From the cell containing the given text, extract its center point as [X, Y] coordinate. 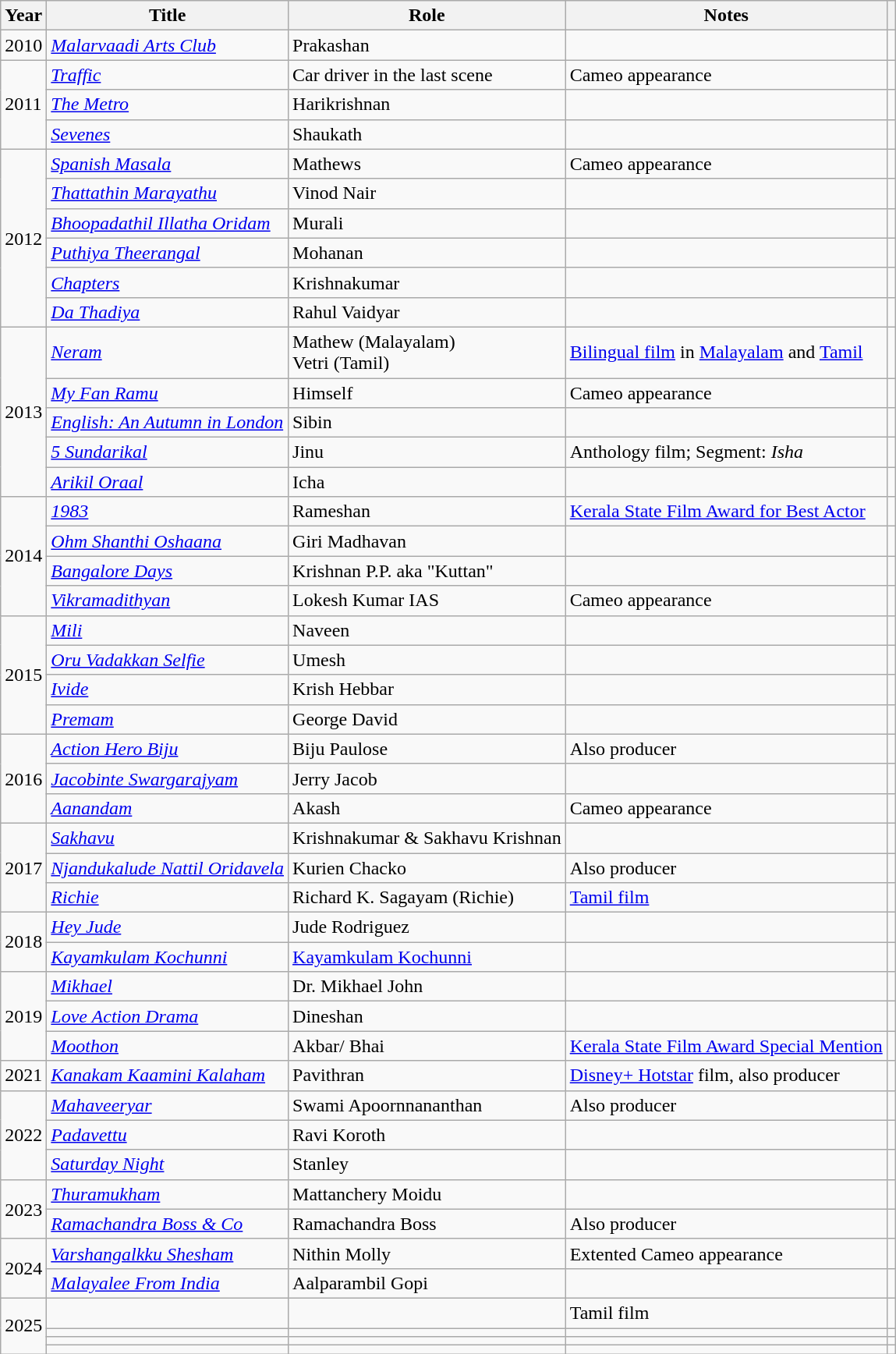
Bhoopadathil Illatha Oridam [168, 223]
Krish Hebbar [427, 689]
Anthology film; Segment: Isha [726, 452]
Hey Jude [168, 927]
Akash [427, 808]
Krishnakumar & Sakhavu Krishnan [427, 838]
Car driver in the last scene [427, 75]
Stanley [427, 1164]
Biju Paulose [427, 749]
Harikrishnan [427, 105]
Dineshan [427, 1016]
Mathew (Malayalam)Vetri (Tamil) [427, 353]
Ramachandra Boss [427, 1224]
Malarvaadi Arts Club [168, 45]
Ohm Shanthi Oshaana [168, 541]
2014 [23, 556]
5 Sundarikal [168, 452]
2015 [23, 675]
Premam [168, 719]
2021 [23, 1076]
Mohanan [427, 253]
Swami Apoornnananthan [427, 1105]
Kanakam Kaamini Kalaham [168, 1076]
Extented Cameo appearance [726, 1253]
Jude Rodriguez [427, 927]
Chapters [168, 282]
2013 [23, 412]
Mikhael [168, 987]
My Fan Ramu [168, 392]
George David [427, 719]
Da Thadiya [168, 312]
Jacobinte Swargarajyam [168, 778]
Sevenes [168, 134]
Varshangalkku Shesham [168, 1253]
Mathews [427, 164]
Vinod Nair [427, 193]
Role [427, 16]
Jinu [427, 452]
Murali [427, 223]
2018 [23, 942]
Ravi Koroth [427, 1135]
Kerala State Film Award Special Mention [726, 1046]
2011 [23, 105]
Saturday Night [168, 1164]
Jerry Jacob [427, 778]
Icha [427, 482]
1983 [168, 512]
Shaukath [427, 134]
Dr. Mikhael John [427, 987]
Title [168, 16]
2016 [23, 778]
Action Hero Biju [168, 749]
Oru Vadakkan Selfie [168, 660]
Malayalee From India [168, 1283]
Kerala State Film Award for Best Actor [726, 512]
Sakhavu [168, 838]
Mili [168, 630]
Njandukalude Nattil Oridavela [168, 868]
Himself [427, 392]
Neram [168, 353]
Ivide [168, 689]
2019 [23, 1016]
Spanish Masala [168, 164]
Pavithran [427, 1076]
Kurien Chacko [427, 868]
Mahaveeryar [168, 1105]
Vikramadithyan [168, 601]
2012 [23, 238]
2017 [23, 867]
2022 [23, 1135]
Sibin [427, 423]
2025 [23, 1326]
Arikil Oraal [168, 482]
Aanandam [168, 808]
Padavettu [168, 1135]
Love Action Drama [168, 1016]
2024 [23, 1268]
Ramachandra Boss & Co [168, 1224]
Naveen [427, 630]
Bangalore Days [168, 571]
Richard K. Sagayam (Richie) [427, 898]
2023 [23, 1209]
Lokesh Kumar IAS [427, 601]
Prakashan [427, 45]
Akbar/ Bhai [427, 1046]
Puthiya Theerangal [168, 253]
Year [23, 16]
Rameshan [427, 512]
Mattanchery Moidu [427, 1194]
Thuramukham [168, 1194]
Krishnan P.P. aka "Kuttan" [427, 571]
Traffic [168, 75]
2010 [23, 45]
Aalparambil Gopi [427, 1283]
Bilingual film in Malayalam and Tamil [726, 353]
Disney+ Hotstar film, also producer [726, 1076]
Rahul Vaidyar [427, 312]
Nithin Molly [427, 1253]
English: An Autumn in London [168, 423]
Umesh [427, 660]
Notes [726, 16]
Moothon [168, 1046]
Krishnakumar [427, 282]
Thattathin Marayathu [168, 193]
Richie [168, 898]
The Metro [168, 105]
Giri Madhavan [427, 541]
